Return the (X, Y) coordinate for the center point of the cell that contains the specified text.  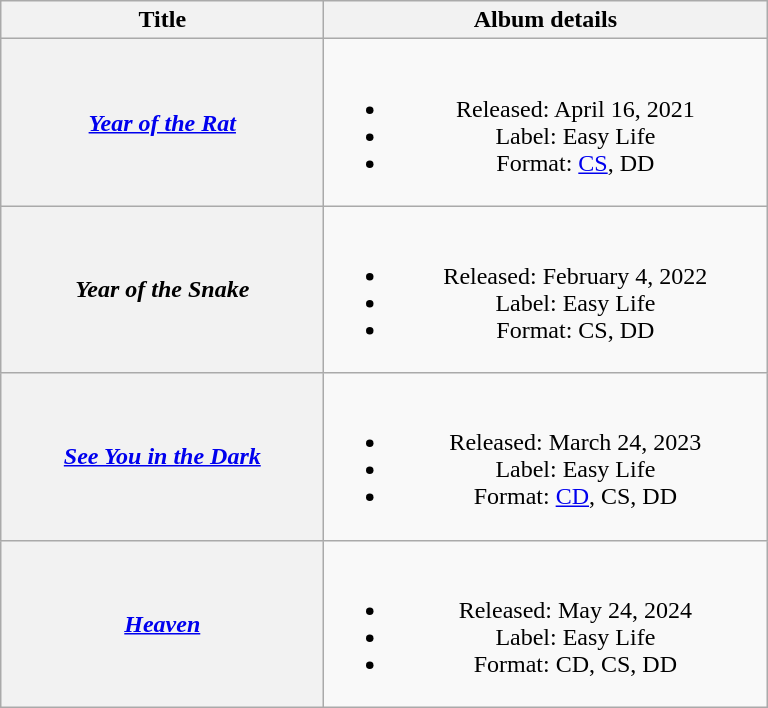
Year of the Snake (162, 290)
Released: May 24, 2024Label: Easy LifeFormat: CD, CS, DD (546, 624)
Year of the Rat (162, 122)
See You in the Dark (162, 456)
Album details (546, 20)
Released: February 4, 2022Label: Easy LifeFormat: CS, DD (546, 290)
Heaven (162, 624)
Released: April 16, 2021Label: Easy LifeFormat: CS, DD (546, 122)
Title (162, 20)
Released: March 24, 2023Label: Easy LifeFormat: CD, CS, DD (546, 456)
